Determine the (x, y) coordinate at the center of the cell enclosing the given text.  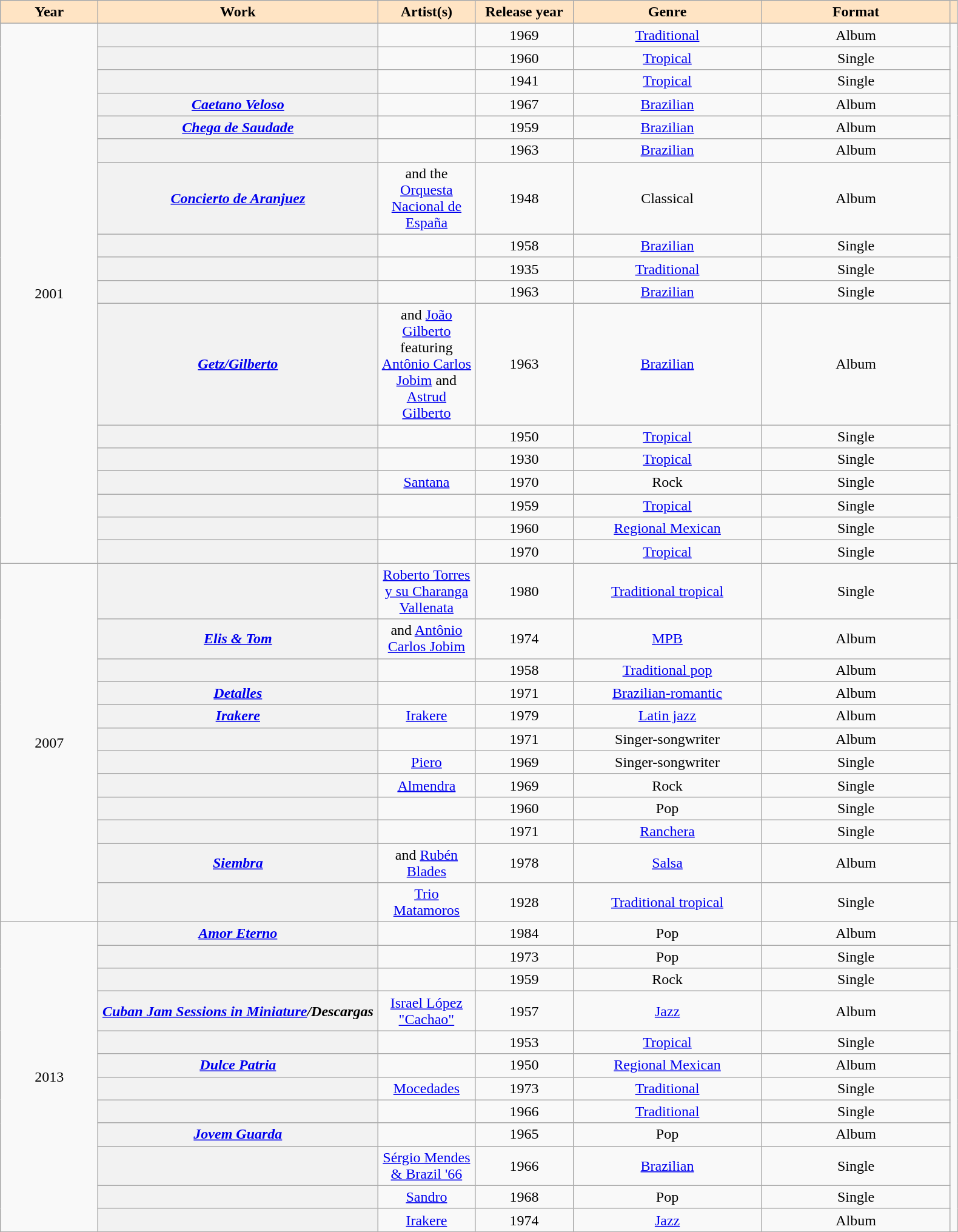
1930 (524, 460)
1978 (524, 862)
and Antônio Carlos Jobim (427, 639)
1928 (524, 902)
1968 (524, 1197)
1979 (524, 716)
Chega de Saudade (238, 127)
Piero (427, 762)
and João Gilberto featuring Antônio Carlos Jobim and Astrud Gilberto (427, 364)
1948 (524, 198)
and the Orquesta Nacional de España (427, 198)
Cuban Jam Sessions in Miniature/Descargas (238, 1011)
Work (238, 12)
Sérgio Mendes & Brazil '66 (427, 1165)
Salsa (667, 862)
1984 (524, 934)
MPB (667, 639)
Artist(s) (427, 12)
Dulce Patria (238, 1065)
1957 (524, 1011)
Santana (427, 483)
Genre (667, 12)
2007 (50, 743)
Detalles (238, 693)
Israel López "Cachao" (427, 1011)
1941 (524, 81)
Concierto de Aranjuez (238, 198)
Release year (524, 12)
Caetano Veloso (238, 104)
Format (856, 12)
1953 (524, 1042)
Sandro (427, 1197)
1980 (524, 591)
Ranchera (667, 831)
Mocedades (427, 1088)
Amor Eterno (238, 934)
Traditional pop (667, 670)
Brazilian-romantic (667, 693)
Getz/Gilberto (238, 364)
Year (50, 12)
Jovem Guarda (238, 1134)
and Rubén Blades (427, 862)
2001 (50, 293)
2013 (50, 1077)
1967 (524, 104)
Elis & Tom (238, 639)
Almendra (427, 785)
Trio Matamoros (427, 902)
1965 (524, 1134)
Latin jazz (667, 716)
1935 (524, 269)
Roberto Torres y su Charanga Vallenata (427, 591)
Classical (667, 198)
Siembra (238, 862)
